From the cell containing the given text, extract its center point as (X, Y) coordinate. 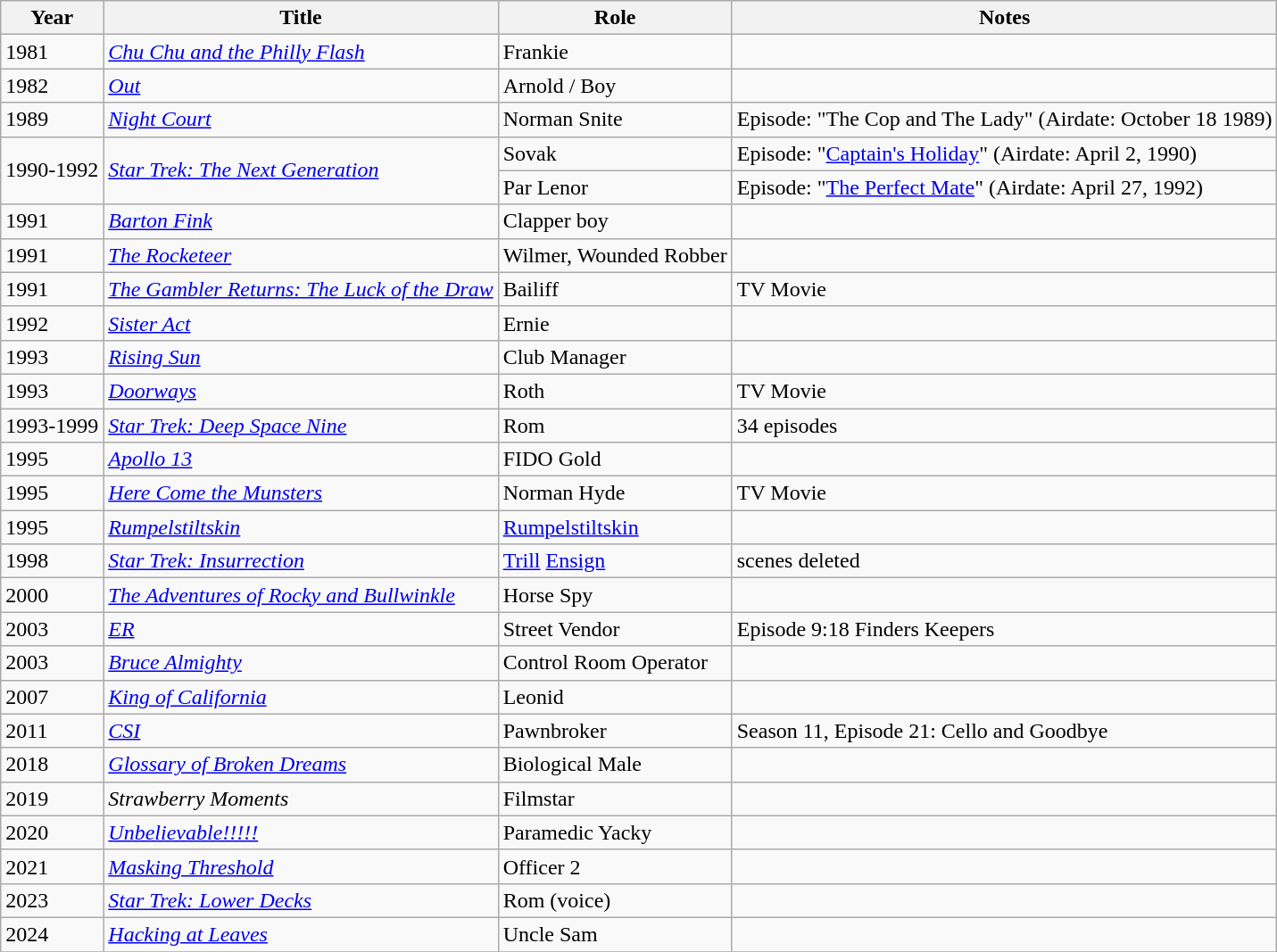
Role (615, 18)
Street Vendor (615, 629)
Sovak (615, 153)
2020 (52, 832)
Episode: "The Cop and The Lady" (Airdate: October 18 1989) (1005, 120)
2021 (52, 866)
1989 (52, 120)
Frankie (615, 52)
Norman Hyde (615, 493)
Officer 2 (615, 866)
Doorways (301, 391)
Season 11, Episode 21: Cello and Goodbye (1005, 731)
Hacking at Leaves (301, 934)
Bruce Almighty (301, 663)
Rising Sun (301, 357)
2019 (52, 799)
Norman Snite (615, 120)
2000 (52, 595)
Par Lenor (615, 187)
Bailiff (615, 289)
2007 (52, 697)
Pawnbroker (615, 731)
Horse Spy (615, 595)
2011 (52, 731)
Club Manager (615, 357)
scenes deleted (1005, 561)
1993-1999 (52, 426)
Paramedic Yacky (615, 832)
Here Come the Munsters (301, 493)
Episode: "The Perfect Mate" (Airdate: April 27, 1992) (1005, 187)
Filmstar (615, 799)
The Gambler Returns: The Luck of the Draw (301, 289)
2023 (52, 900)
FIDO Gold (615, 459)
1998 (52, 561)
Glossary of Broken Dreams (301, 765)
Title (301, 18)
Night Court (301, 120)
1982 (52, 86)
1992 (52, 323)
2024 (52, 934)
Out (301, 86)
Rom (615, 426)
Year (52, 18)
1981 (52, 52)
Trill Ensign (615, 561)
1990-1992 (52, 170)
Clapper boy (615, 221)
CSI (301, 731)
ER (301, 629)
Wilmer, Wounded Robber (615, 255)
Uncle Sam (615, 934)
Arnold / Boy (615, 86)
2018 (52, 765)
Ernie (615, 323)
The Rocketeer (301, 255)
Biological Male (615, 765)
Episode: "Captain's Holiday" (Airdate: April 2, 1990) (1005, 153)
Star Trek: Lower Decks (301, 900)
Strawberry Moments (301, 799)
King of California (301, 697)
Masking Threshold (301, 866)
Apollo 13 (301, 459)
Chu Chu and the Philly Flash (301, 52)
Unbelievable!!!!! (301, 832)
Rom (voice) (615, 900)
Roth (615, 391)
Barton Fink (301, 221)
34 episodes (1005, 426)
Episode 9:18 Finders Keepers (1005, 629)
The Adventures of Rocky and Bullwinkle (301, 595)
Notes (1005, 18)
Star Trek: The Next Generation (301, 170)
Leonid (615, 697)
Star Trek: Insurrection (301, 561)
Control Room Operator (615, 663)
Sister Act (301, 323)
Star Trek: Deep Space Nine (301, 426)
